Determine the (X, Y) coordinate at the center of the cell enclosing the given text.  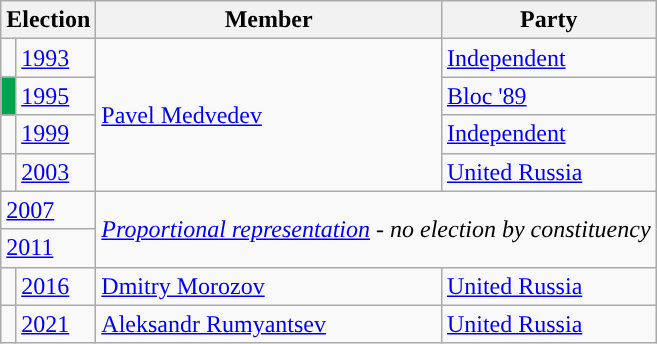
2016 (56, 286)
Election (48, 20)
Bloc '89 (548, 96)
2021 (56, 324)
Member (269, 20)
1993 (56, 58)
Dmitry Morozov (269, 286)
Aleksandr Rumyantsev (269, 324)
2011 (48, 248)
2007 (48, 210)
Pavel Medvedev (269, 115)
Party (548, 20)
Proportional representation - no election by constituency (376, 229)
1995 (56, 96)
1999 (56, 134)
2003 (56, 172)
